Extract the (X, Y) coordinate from the center of the cell holding the provided text.  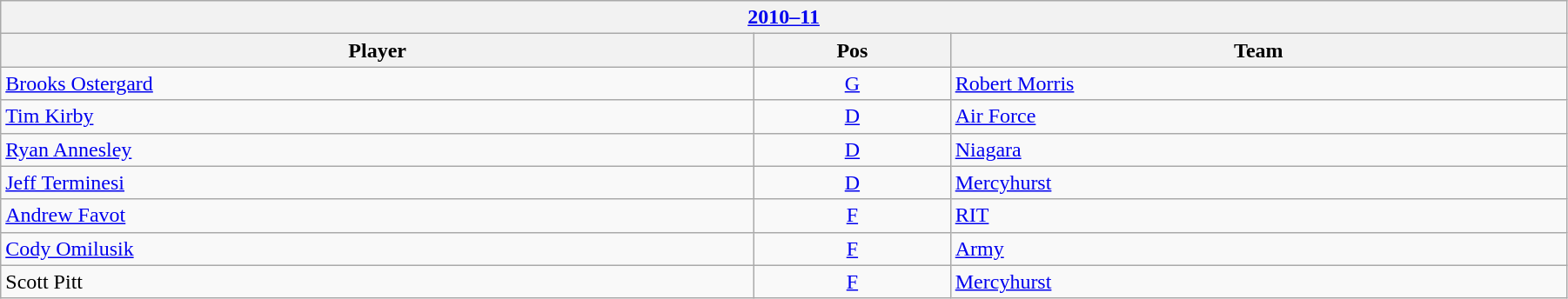
Brooks Ostergard (378, 83)
Tim Kirby (378, 116)
Player (378, 50)
Army (1258, 249)
Team (1258, 50)
Jeff Terminesi (378, 183)
Ryan Annesley (378, 149)
Air Force (1258, 116)
Cody Omilusik (378, 249)
Pos (853, 50)
G (853, 83)
RIT (1258, 216)
Andrew Favot (378, 216)
Niagara (1258, 149)
Robert Morris (1258, 83)
2010–11 (784, 17)
Scott Pitt (378, 282)
